Scan for the cell matching the given text and deliver its [x, y] coordinate at center. 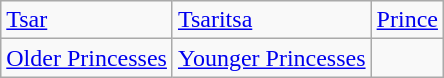
Older Princesses [87, 58]
Tsar [87, 20]
Tsaritsa [272, 20]
Younger Princesses [272, 58]
Prince [407, 20]
